Return (X, Y) of the center of cell containing provided text 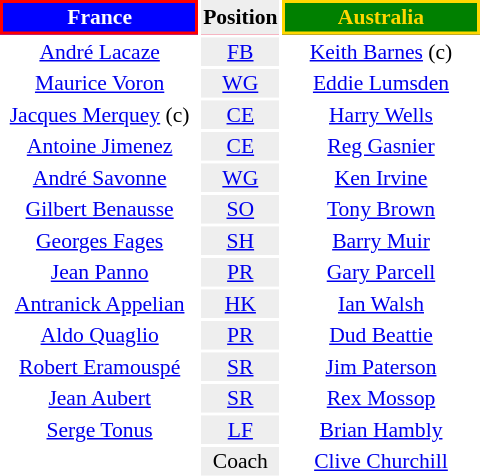
André Lacaze (100, 52)
Ian Walsh (381, 304)
André Savonne (100, 178)
Serge Tonus (100, 430)
LF (240, 430)
Dud Beattie (381, 335)
Ken Irvine (381, 178)
Jean Panno (100, 272)
Aldo Quaglio (100, 335)
Jean Aubert (100, 398)
Eddie Lumsden (381, 83)
Maurice Voron (100, 83)
Clive Churchill (381, 461)
France (100, 17)
SH (240, 240)
SO (240, 209)
Barry Muir (381, 240)
FB (240, 52)
Brian Hambly (381, 430)
Coach (240, 461)
Australia (381, 17)
Tony Brown (381, 209)
Robert Eramouspé (100, 366)
Antoine Jimenez (100, 146)
Antranick Appelian (100, 304)
Keith Barnes (c) (381, 52)
Jim Paterson (381, 366)
Reg Gasnier (381, 146)
Jacques Merquey (c) (100, 114)
HK (240, 304)
Position (240, 17)
Harry Wells (381, 114)
Georges Fages (100, 240)
Gilbert Benausse (100, 209)
Gary Parcell (381, 272)
Rex Mossop (381, 398)
